Pinpoint the cell where the given text exists, returning its [x, y] midpoint coordinate. 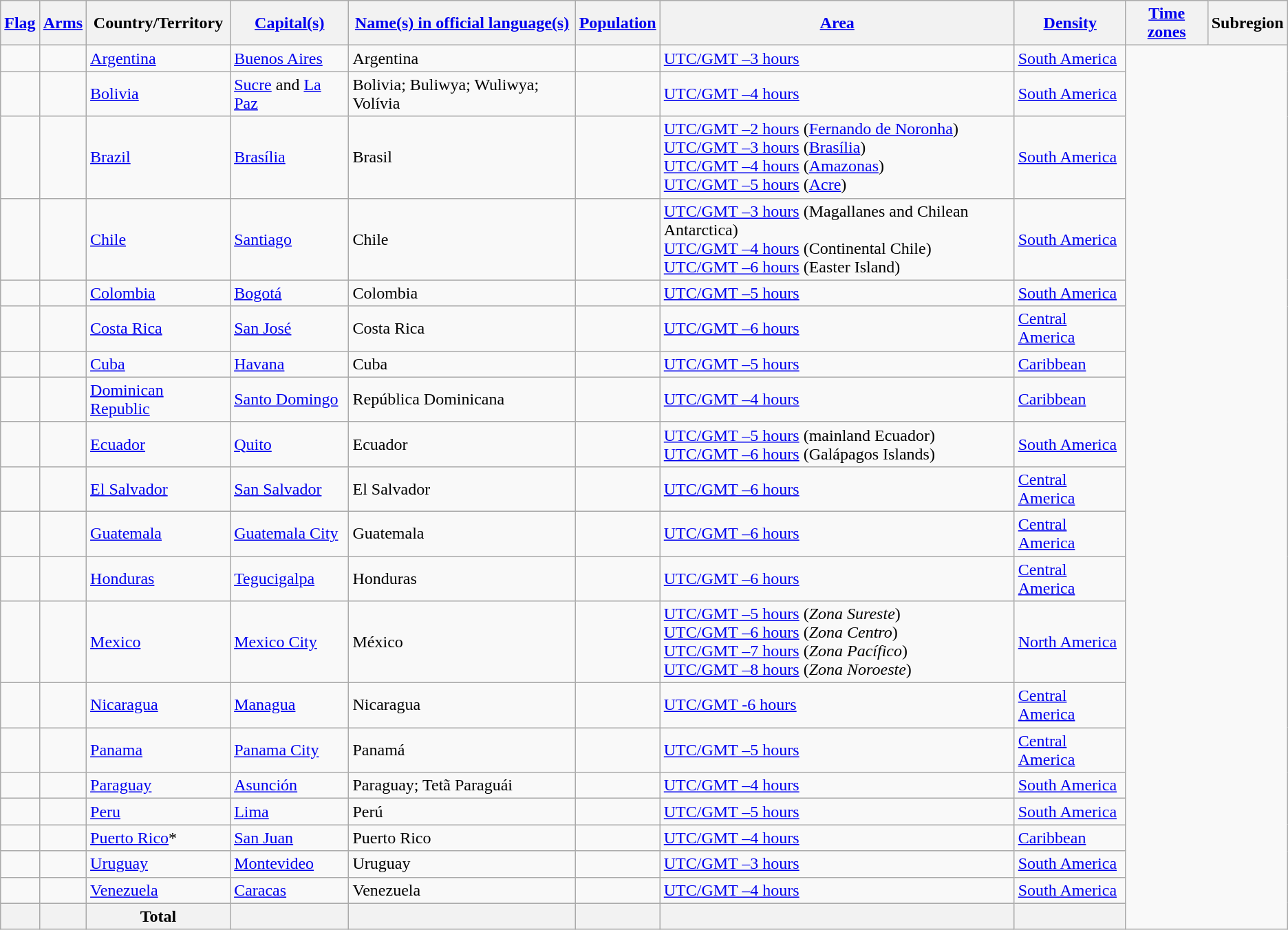
Dominican Republic [158, 399]
UTC/GMT –3 hours (Magallanes and Chilean Antarctica)UTC/GMT –4 hours (Continental Chile)UTC/GMT –6 hours (Easter Island) [837, 239]
Total [158, 916]
Flag [20, 23]
San Juan [290, 838]
UTC/GMT –5 hours (mainland Ecuador)UTC/GMT –6 hours (Galápagos Islands) [837, 444]
Area [837, 23]
Subregion [1247, 23]
San José [290, 329]
San Salvador [290, 488]
Panamá [462, 750]
Puerto Rico* [158, 838]
UTC/GMT –5 hours (Zona Sureste)UTC/GMT –6 hours (Zona Centro)UTC/GMT –7 hours (Zona Pacífico)UTC/GMT –8 hours (Zona Noroeste) [837, 642]
Lima [290, 812]
Tegucigalpa [290, 578]
Santiago [290, 239]
Sucre and La Paz [290, 94]
Country/Territory [158, 23]
Brazil [158, 157]
Managua [290, 706]
Name(s) in official language(s) [462, 23]
Brasília [290, 157]
Puerto Rico [462, 838]
Santo Domingo [290, 399]
Mexico [158, 642]
Montevideo [290, 864]
Capital(s) [290, 23]
República Dominicana [462, 399]
Quito [290, 444]
Guatemala City [290, 534]
Paraguay; Tetã Paraguái [462, 786]
Density [1070, 23]
Bolivia [158, 94]
Mexico City [290, 642]
Asunción [290, 786]
Havana [290, 364]
Bogotá [290, 293]
Peru [158, 812]
México [462, 642]
UTC/GMT -6 hours [837, 706]
Brasil [462, 157]
Paraguay [158, 786]
North America [1070, 642]
Buenos Aires [290, 58]
Perú [462, 812]
Caracas [290, 890]
Panama [158, 750]
Time zones [1167, 23]
Bolivia; Buliwya; Wuliwya; Volívia [462, 94]
Population [618, 23]
Arms [63, 23]
UTC/GMT –2 hours (Fernando de Noronha)UTC/GMT –3 hours (Brasília)UTC/GMT –4 hours (Amazonas)UTC/GMT –5 hours (Acre) [837, 157]
Panama City [290, 750]
